Output the [X, Y] coordinate of the center of the cell containing the given text.  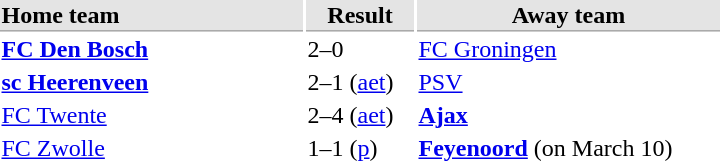
2–4 (aet) [360, 115]
FC Twente [152, 115]
2–1 (aet) [360, 83]
Result [360, 16]
FC Den Bosch [152, 49]
Home team [152, 16]
2–0 [360, 49]
sc Heerenveen [152, 83]
Ajax [568, 115]
FC Groningen [568, 49]
Away team [568, 16]
PSV [568, 83]
